Locate the cell with the specified text and output its [X, Y] center coordinate. 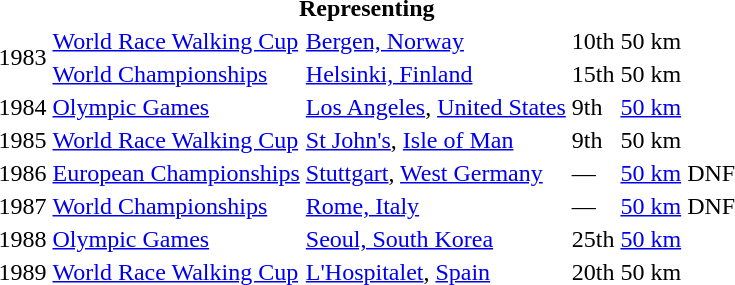
Stuttgart, West Germany [436, 173]
15th [593, 74]
Seoul, South Korea [436, 239]
10th [593, 41]
25th [593, 239]
St John's, Isle of Man [436, 140]
Bergen, Norway [436, 41]
Rome, Italy [436, 206]
Los Angeles, United States [436, 107]
European Championships [176, 173]
Helsinki, Finland [436, 74]
